Detect which cell encompasses the target text, then output its (X, Y) center coordinate. 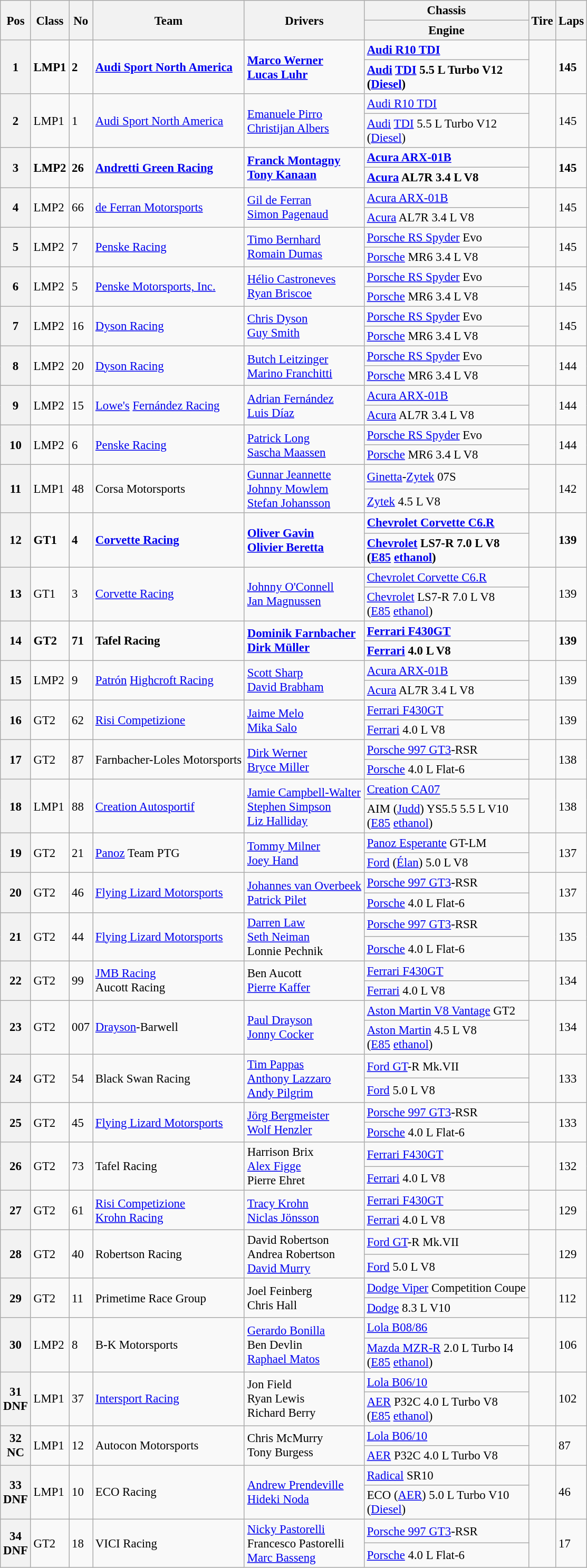
Farnbacher-Loles Motorsports (169, 760)
102 (572, 1399)
19 (16, 853)
Laps (572, 20)
ECO Racing (169, 1492)
Adrian Fernández Luis Díaz (304, 406)
ECO (AER) 5.0 L Turbo V10(Diesel) (446, 1502)
Gunnar Jeannette Johnny Mowlem Stefan Johansson (304, 489)
132 (572, 1166)
David Robertson Andrea Robertson David Murry (304, 1254)
Franck Montagny Tony Kanaan (304, 168)
Johnny O'Connell Jan Magnussen (304, 594)
Creation Autosportif (169, 806)
Class (50, 20)
73 (81, 1166)
32NC (16, 1445)
Ginetta-Zytek 07S (446, 477)
13 (16, 594)
Andretti Green Racing (169, 168)
Marco Werner Lucas Luhr (304, 67)
25 (16, 1123)
Jaime Melo Mika Salo (304, 720)
Black Swan Racing (169, 1078)
Dodge 8.3 L V10 (446, 1308)
Chassis (446, 11)
Harrison Brix Alex Figge Pierre Ehret (304, 1166)
Dominik Farnbacher Dirk Müller (304, 641)
48 (81, 489)
Johannes van Overbeek Patrick Pilet (304, 893)
Panoz Team PTG (169, 853)
23 (16, 1027)
33DNF (16, 1492)
Jamie Campbell-Walter Stephen Simpson Liz Halliday (304, 806)
AER P32C 4.0 L Turbo V8 (446, 1456)
Hélio Castroneves Ryan Briscoe (304, 287)
Ford (Élan) 5.0 L V8 (446, 863)
61 (81, 1210)
Timo Bernhard Romain Dumas (304, 247)
31DNF (16, 1399)
112 (572, 1298)
007 (81, 1027)
Pos (16, 20)
Engine (446, 31)
AER P32C 4.0 L Turbo V8(E85 ethanol) (446, 1408)
Drayson-Barwell (169, 1027)
14 (16, 641)
88 (81, 806)
Penske Motorsports, Inc. (169, 287)
Patrick Long Sascha Maassen (304, 445)
24 (16, 1078)
Aston Martin 4.5 L V8(E85 ethanol) (446, 1037)
30 (16, 1345)
Risi Competizione (169, 720)
34DNF (16, 1543)
Butch Leitzinger Marino Franchitti (304, 366)
de Ferran Motorsports (169, 208)
Emanuele Pirro Christijan Albers (304, 121)
71 (81, 641)
37 (81, 1399)
Tracy Krohn Niclas Jönsson (304, 1210)
Ben Aucott Pierre Kaffer (304, 980)
Lowe's Fernández Racing (169, 406)
Dodge Viper Competition Coupe (446, 1288)
Corsa Motorsports (169, 489)
62 (81, 720)
Tim Pappas Anthony Lazzaro Andy Pilgrim (304, 1078)
Intersport Racing (169, 1399)
Andrew Prendeville Hideki Noda (304, 1492)
Darren Law Seth Neiman Lonnie Pechnik (304, 937)
AIM (Judd) YS5.5 5.5 L V10(E85 ethanol) (446, 816)
Chris McMurry Tony Burgess (304, 1445)
Patrón Highcroft Racing (169, 680)
Mazda MZR-R 2.0 L Turbo I4(E85 ethanol) (446, 1355)
JMB Racing Aucott Racing (169, 980)
No (81, 20)
Panoz Esperante GT-LM (446, 843)
40 (81, 1254)
Scott Sharp David Brabham (304, 680)
Paul Drayson Jonny Cocker (304, 1027)
Nicky Pastorelli Francesco Pastorelli Marc Basseng (304, 1543)
Zytek 4.5 L V8 (446, 501)
Robertson Racing (169, 1254)
VICI Racing (169, 1543)
Autocon Motorsports (169, 1445)
142 (572, 489)
99 (81, 980)
B-K Motorsports (169, 1345)
Primetime Race Group (169, 1298)
54 (81, 1078)
Radical SR10 (446, 1475)
66 (81, 208)
45 (81, 1123)
Risi Competizione Krohn Racing (169, 1210)
135 (572, 937)
Jörg Bergmeister Wolf Henzler (304, 1123)
27 (16, 1210)
Chris Dyson Guy Smith (304, 326)
Tire (542, 20)
Jon Field Ryan Lewis Richard Berry (304, 1399)
28 (16, 1254)
Dirk Werner Bryce Miller (304, 760)
Gil de Ferran Simon Pagenaud (304, 208)
Team (169, 20)
Oliver Gavin Olivier Beretta (304, 540)
Lola B08/86 (446, 1328)
106 (572, 1345)
Drivers (304, 20)
44 (81, 937)
22 (16, 980)
Tommy Milner Joey Hand (304, 853)
Aston Martin V8 Vantage GT2 (446, 1010)
Gerardo Bonilla Ben Devlin Raphael Matos (304, 1345)
Joel Feinberg Chris Hall (304, 1298)
Creation CA07 (446, 790)
29 (16, 1298)
